Provide the [X, Y] coordinate of the cell's center where the given text is located.  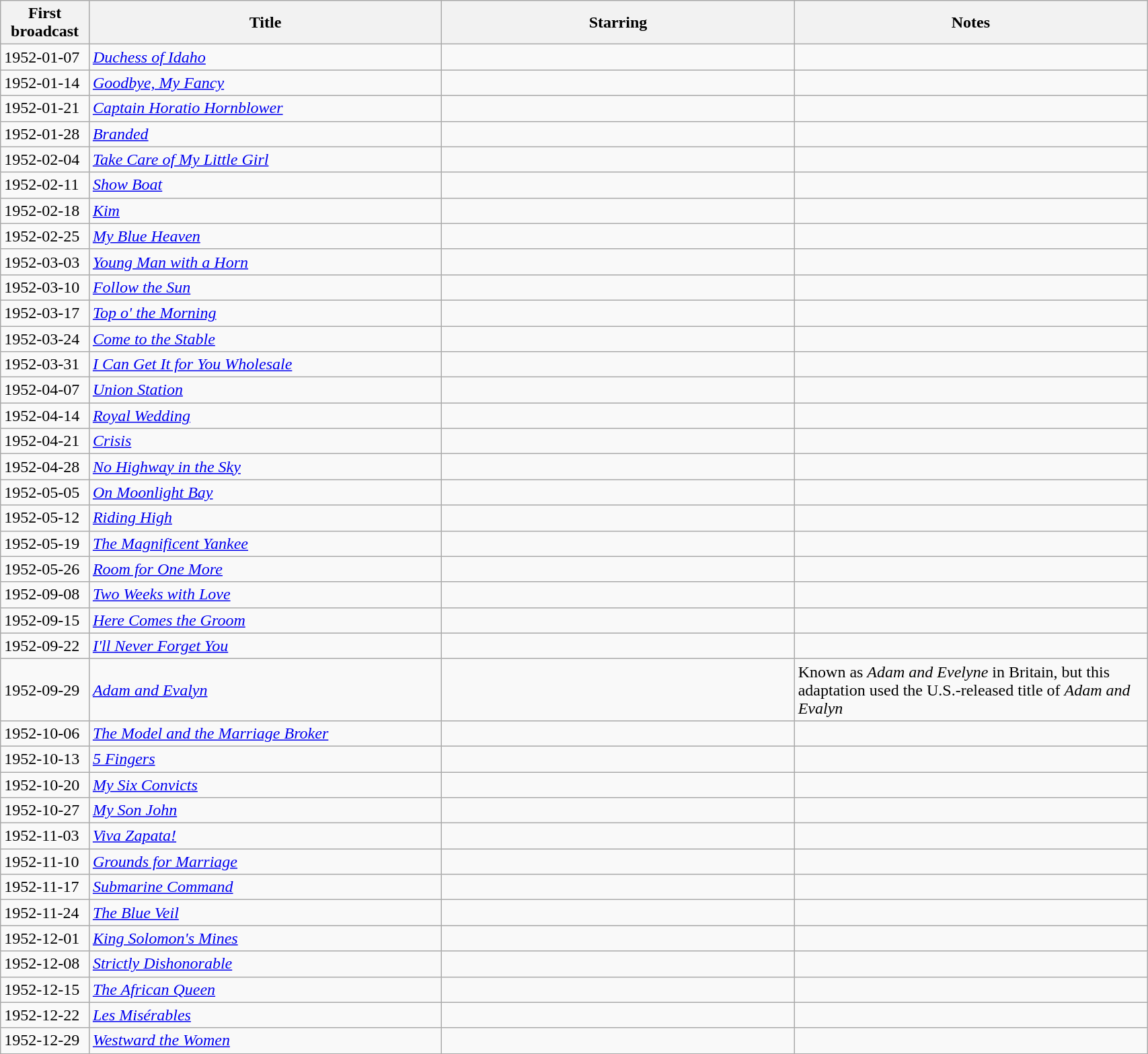
On Moonlight Bay [265, 492]
1952-01-14 [45, 83]
My Six Convicts [265, 785]
1952-09-29 [45, 689]
1952-10-27 [45, 811]
1952-03-03 [45, 262]
Grounds for Marriage [265, 862]
1952-05-12 [45, 518]
1952-03-24 [45, 338]
1952-04-28 [45, 467]
Room for One More [265, 569]
1952-09-15 [45, 620]
1952-05-05 [45, 492]
Starring [618, 23]
Take Care of My Little Girl [265, 159]
1952-10-20 [45, 785]
The Blue Veil [265, 913]
1952-09-22 [45, 646]
Branded [265, 134]
1952-12-15 [45, 989]
I Can Get It for You Wholesale [265, 365]
1952-12-29 [45, 1041]
Duchess of Idaho [265, 57]
Captain Horatio Hornblower [265, 108]
Two Weeks with Love [265, 595]
1952-03-17 [45, 313]
1952-04-14 [45, 416]
First broadcast [45, 23]
Come to the Stable [265, 338]
Viva Zapata! [265, 836]
1952-10-06 [45, 733]
No Highway in the Sky [265, 467]
1952-05-19 [45, 543]
1952-11-24 [45, 913]
1952-01-28 [45, 134]
Known as Adam and Evelyne in Britain, but this adaptation used the U.S.-released title of Adam and Evalyn [970, 689]
Follow the Sun [265, 287]
1952-03-31 [45, 365]
Here Comes the Groom [265, 620]
Top o' the Morning [265, 313]
1952-01-07 [45, 57]
1952-12-22 [45, 1015]
Les Misérables [265, 1015]
1952-05-26 [45, 569]
1952-12-08 [45, 964]
Westward the Women [265, 1041]
1952-11-10 [45, 862]
I'll Never Forget You [265, 646]
1952-03-10 [45, 287]
Riding High [265, 518]
1952-02-18 [45, 211]
1952-04-21 [45, 441]
Title [265, 23]
Notes [970, 23]
Union Station [265, 390]
5 Fingers [265, 759]
The Model and the Marriage Broker [265, 733]
1952-01-21 [45, 108]
1952-04-07 [45, 390]
Adam and Evalyn [265, 689]
The African Queen [265, 989]
1952-02-11 [45, 185]
Crisis [265, 441]
1952-11-03 [45, 836]
Strictly Dishonorable [265, 964]
Young Man with a Horn [265, 262]
The Magnificent Yankee [265, 543]
Kim [265, 211]
Submarine Command [265, 887]
1952-09-08 [45, 595]
1952-02-25 [45, 236]
1952-12-01 [45, 938]
1952-10-13 [45, 759]
Royal Wedding [265, 416]
1952-11-17 [45, 887]
1952-02-04 [45, 159]
My Blue Heaven [265, 236]
Show Boat [265, 185]
Goodbye, My Fancy [265, 83]
My Son John [265, 811]
King Solomon's Mines [265, 938]
